Return [x, y] of the center of cell containing provided text 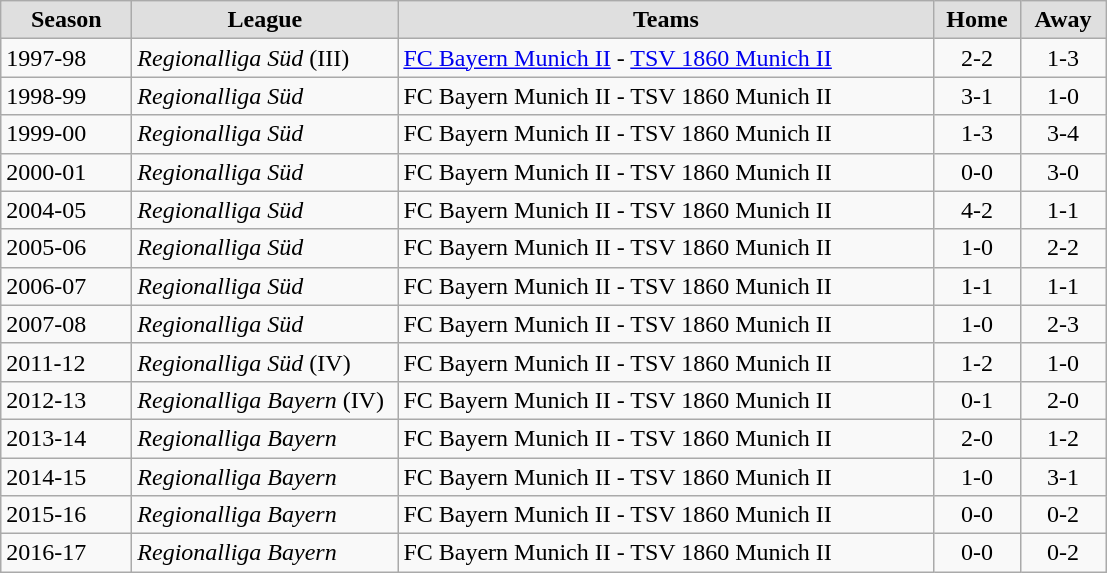
2014-15 [66, 477]
Teams [666, 20]
2016-17 [66, 553]
3-0 [1063, 172]
4-2 [977, 210]
2000-01 [66, 172]
2015-16 [66, 515]
2013-14 [66, 438]
2007-08 [66, 324]
Regionalliga Süd (III) [265, 58]
2-3 [1063, 324]
1997-98 [66, 58]
2006-07 [66, 286]
2004-05 [66, 210]
1999-00 [66, 134]
2011-12 [66, 362]
League [265, 20]
Regionalliga Bayern (IV) [265, 400]
0-1 [977, 400]
Home [977, 20]
3-4 [1063, 134]
Season [66, 20]
Away [1063, 20]
1998-99 [66, 96]
2005-06 [66, 248]
Regionalliga Süd (IV) [265, 362]
2012-13 [66, 400]
